Identify which cell holds the provided text, then report its (X, Y) central coordinate. 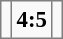
4:5 (32, 20)
